Pinpoint the cell where the given text exists, returning its [X, Y] midpoint coordinate. 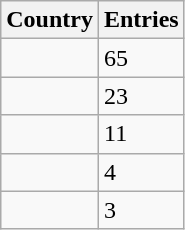
Entries [141, 20]
65 [141, 58]
11 [141, 134]
3 [141, 210]
4 [141, 172]
Country [50, 20]
23 [141, 96]
